From the cell containing the given text, extract its center point as [X, Y] coordinate. 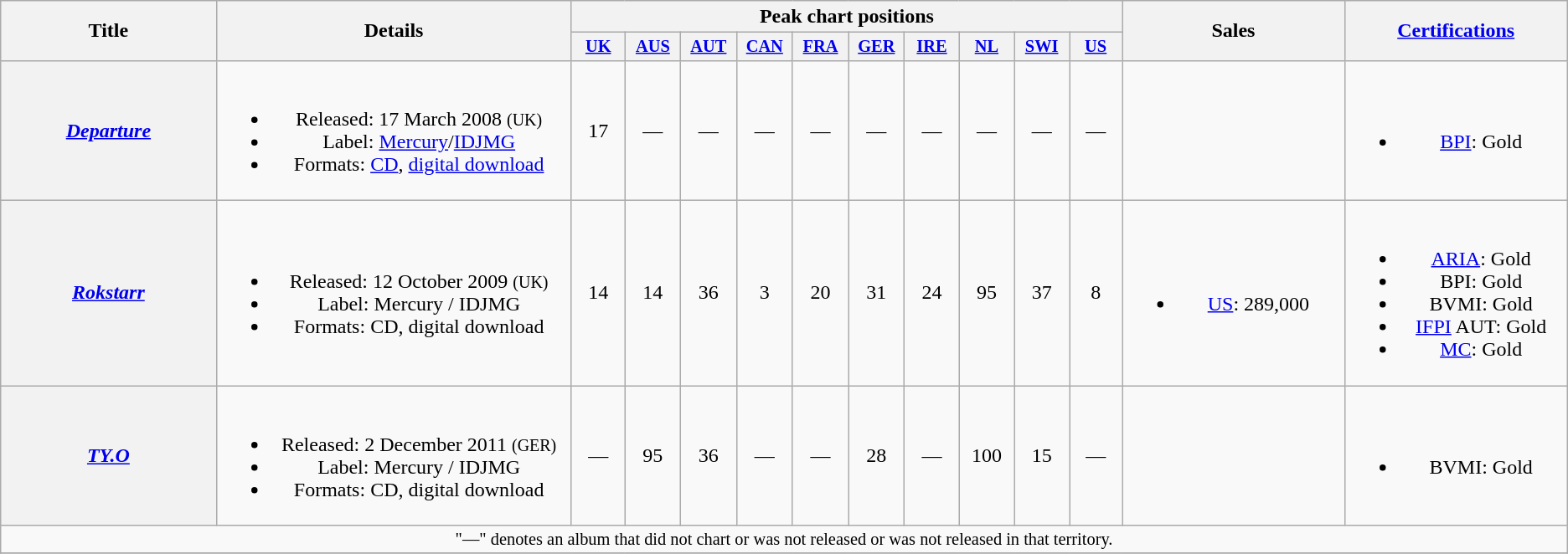
3 [764, 293]
37 [1042, 293]
Title [109, 31]
100 [987, 455]
Released: 12 October 2009 (UK)Label: Mercury / IDJMGFormats: CD, digital download [394, 293]
Departure [109, 131]
"—" denotes an album that did not chart or was not released or was not released in that territory. [784, 540]
Certifications [1456, 31]
Released: 2 December 2011 (GER)Label: Mercury / IDJMGFormats: CD, digital download [394, 455]
Sales [1234, 31]
Rokstarr [109, 293]
TY.O [109, 455]
BVMI: Gold [1456, 455]
UK [598, 47]
Released: 17 March 2008 (UK)Label: Mercury/IDJMGFormats: CD, digital download [394, 131]
NL [987, 47]
Peak chart positions [846, 17]
FRA [821, 47]
AUT [709, 47]
31 [876, 293]
28 [876, 455]
CAN [764, 47]
GER [876, 47]
Details [394, 31]
US: 289,000 [1234, 293]
ARIA: GoldBPI: GoldBVMI: GoldIFPI AUT: GoldMC: Gold [1456, 293]
US [1096, 47]
AUS [652, 47]
17 [598, 131]
SWI [1042, 47]
24 [931, 293]
15 [1042, 455]
BPI: Gold [1456, 131]
20 [821, 293]
8 [1096, 293]
IRE [931, 47]
